Find where the given text appears and provide that cell's center as (X, Y) coordinate. 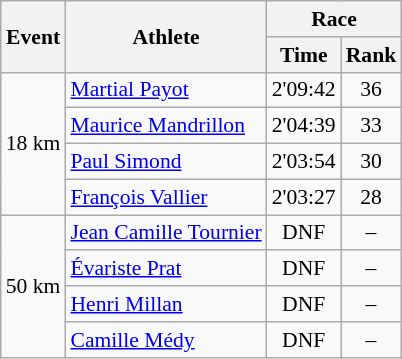
Jean Camille Tournier (166, 233)
28 (372, 197)
33 (372, 126)
Athlete (166, 36)
36 (372, 90)
Rank (372, 55)
François Vallier (166, 197)
30 (372, 162)
2'03:27 (304, 197)
Henri Millan (166, 304)
Paul Simond (166, 162)
50 km (34, 286)
2'09:42 (304, 90)
Race (334, 19)
2'04:39 (304, 126)
Évariste Prat (166, 269)
Time (304, 55)
18 km (34, 143)
Maurice Mandrillon (166, 126)
2'03:54 (304, 162)
Martial Payot (166, 90)
Event (34, 36)
Camille Médy (166, 340)
